Detect which cell encompasses the target text, then output its [x, y] center coordinate. 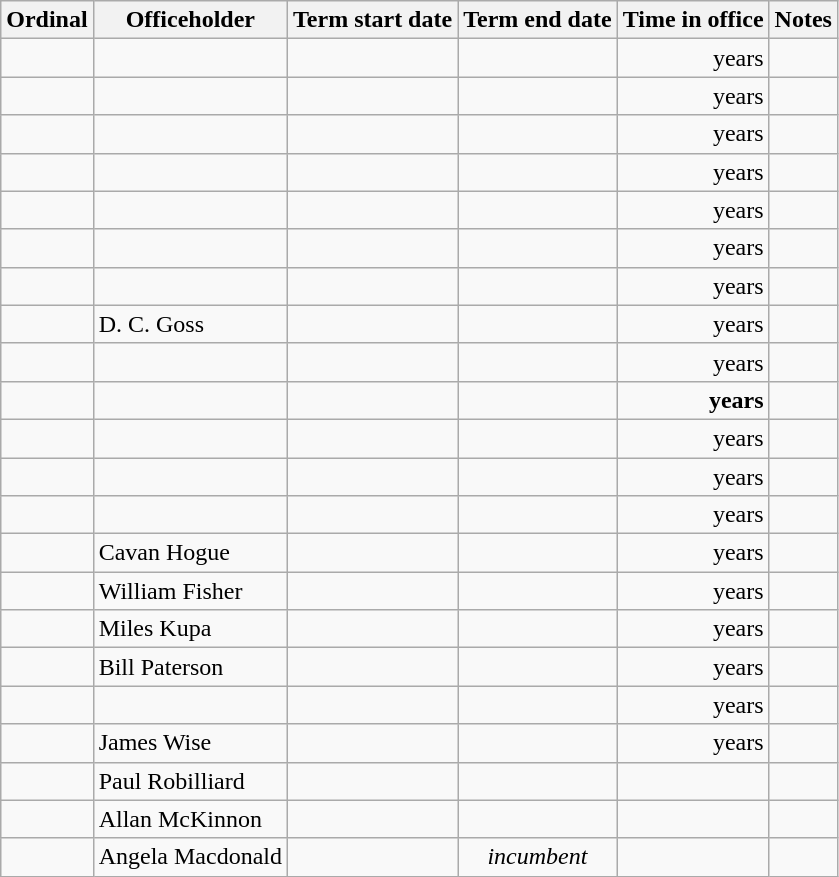
D. C. Goss [190, 324]
Term start date [373, 20]
Allan McKinnon [190, 819]
Bill Paterson [190, 667]
Notes [803, 20]
Paul Robilliard [190, 781]
William Fisher [190, 591]
Time in office [693, 20]
Angela Macdonald [190, 857]
James Wise [190, 743]
Cavan Hogue [190, 553]
Miles Kupa [190, 629]
Term end date [538, 20]
incumbent [538, 857]
Officeholder [190, 20]
Ordinal [47, 20]
